Detect which cell encompasses the target text, then output its [X, Y] center coordinate. 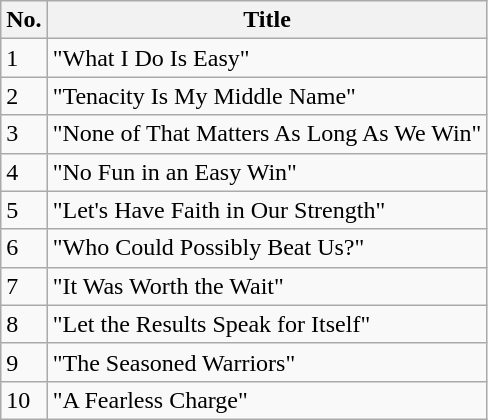
5 [24, 210]
7 [24, 286]
2 [24, 96]
"None of That Matters As Long As We Win" [267, 134]
"No Fun in an Easy Win" [267, 172]
No. [24, 20]
1 [24, 58]
8 [24, 324]
"Tenacity Is My Middle Name" [267, 96]
"Let's Have Faith in Our Strength" [267, 210]
"The Seasoned Warriors" [267, 362]
4 [24, 172]
"Who Could Possibly Beat Us?" [267, 248]
6 [24, 248]
"What I Do Is Easy" [267, 58]
3 [24, 134]
Title [267, 20]
10 [24, 400]
9 [24, 362]
"It Was Worth the Wait" [267, 286]
"Let the Results Speak for Itself" [267, 324]
"A Fearless Charge" [267, 400]
